Detect which cell encompasses the target text, then output its [X, Y] center coordinate. 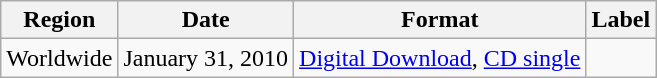
Format [440, 20]
Digital Download, CD single [440, 58]
Region [60, 20]
Label [621, 20]
Date [206, 20]
Worldwide [60, 58]
January 31, 2010 [206, 58]
